Detect which cell encompasses the target text, then output its [x, y] center coordinate. 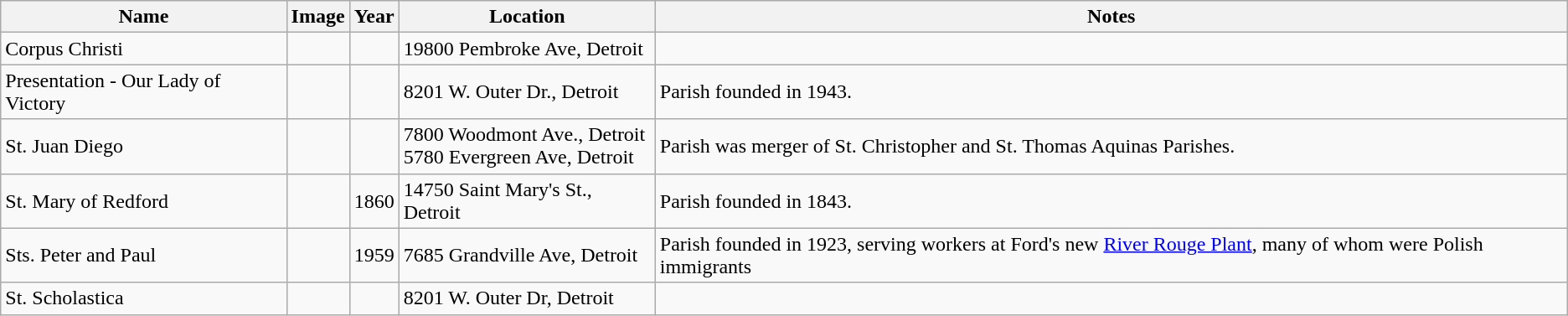
Parish founded in 1923, serving workers at Ford's new River Rouge Plant, many of whom were Polish immigrants [1111, 255]
8201 W. Outer Dr., Detroit [527, 92]
Image [318, 17]
St. Mary of Redford [144, 201]
Parish founded in 1843. [1111, 201]
Presentation - Our Lady of Victory [144, 92]
8201 W. Outer Dr, Detroit [527, 298]
Notes [1111, 17]
Parish founded in 1943. [1111, 92]
St. Juan Diego [144, 146]
14750 Saint Mary's St., Detroit [527, 201]
Name [144, 17]
1860 [374, 201]
1959 [374, 255]
19800 Pembroke Ave, Detroit [527, 49]
Sts. Peter and Paul [144, 255]
7685 Grandville Ave, Detroit [527, 255]
St. Scholastica [144, 298]
Parish was merger of St. Christopher and St. Thomas Aquinas Parishes. [1111, 146]
Corpus Christi [144, 49]
7800 Woodmont Ave., Detroit5780 Evergreen Ave, Detroit [527, 146]
Year [374, 17]
Location [527, 17]
